Scan for the cell matching the given text and deliver its (X, Y) coordinate at center. 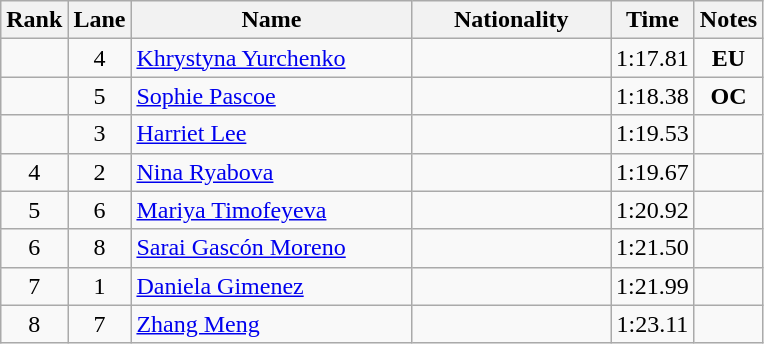
Time (653, 20)
1:19.53 (653, 134)
Notes (728, 20)
Lane (100, 20)
Daniela Gimenez (272, 286)
EU (728, 58)
Rank (34, 20)
1 (100, 286)
Sophie Pascoe (272, 96)
Zhang Meng (272, 324)
2 (100, 172)
Nationality (512, 20)
Khrystyna Yurchenko (272, 58)
1:18.38 (653, 96)
Sarai Gascón Moreno (272, 248)
OC (728, 96)
Nina Ryabova (272, 172)
Mariya Timofeyeva (272, 210)
1:21.50 (653, 248)
1:21.99 (653, 286)
1:17.81 (653, 58)
1:23.11 (653, 324)
1:20.92 (653, 210)
3 (100, 134)
1:19.67 (653, 172)
Harriet Lee (272, 134)
Name (272, 20)
